For the text-containing cell, return its midpoint in (x, y) coordinate format. 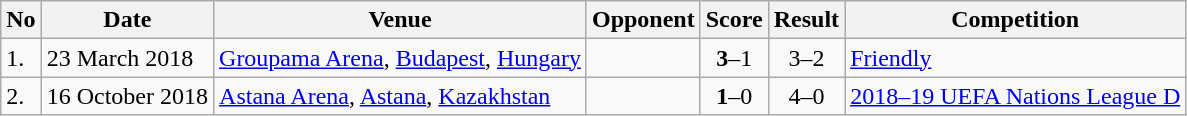
16 October 2018 (127, 96)
2. (21, 96)
4–0 (806, 96)
1–0 (734, 96)
Friendly (1016, 58)
1. (21, 58)
Astana Arena, Astana, Kazakhstan (400, 96)
Venue (400, 20)
No (21, 20)
2018–19 UEFA Nations League D (1016, 96)
23 March 2018 (127, 58)
Score (734, 20)
Competition (1016, 20)
3–2 (806, 58)
Opponent (643, 20)
Result (806, 20)
3–1 (734, 58)
Date (127, 20)
Groupama Arena, Budapest, Hungary (400, 58)
